From the cell containing the given text, extract its center point as [x, y] coordinate. 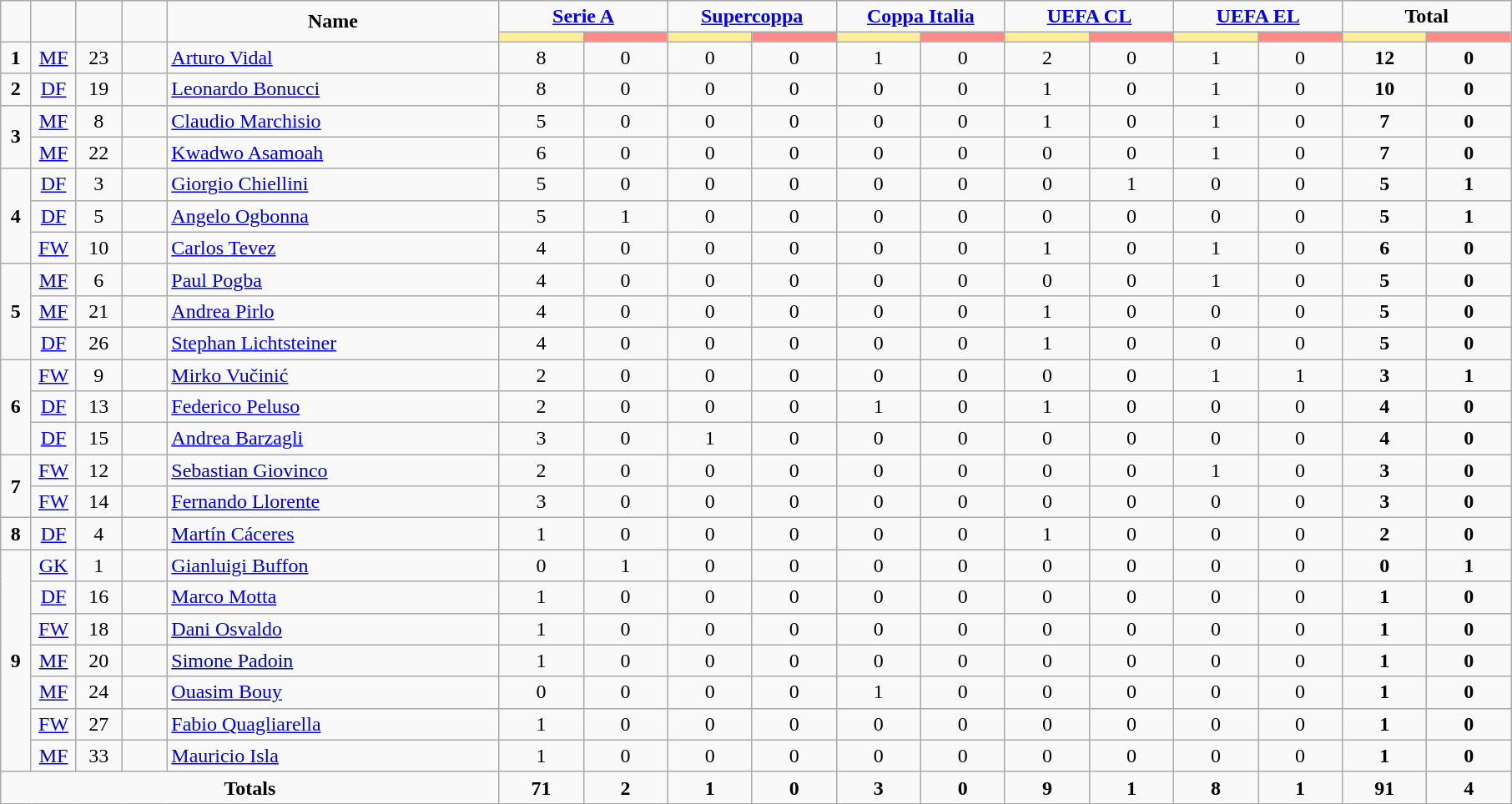
Totals [250, 787]
Kwadwo Asamoah [333, 153]
Simone Padoin [333, 661]
Gianluigi Buffon [333, 565]
14 [98, 502]
Carlos Tevez [333, 248]
Andrea Barzagli [333, 439]
20 [98, 661]
Angelo Ogbonna [333, 216]
Giorgio Chiellini [333, 184]
GK [53, 565]
71 [541, 787]
24 [98, 692]
Serie A [583, 17]
Martín Cáceres [333, 534]
27 [98, 724]
Mirko Vučinić [333, 374]
19 [98, 89]
13 [98, 407]
Andrea Pirlo [333, 311]
Total [1427, 17]
Fernando Llorente [333, 502]
Arturo Vidal [333, 58]
Leonardo Bonucci [333, 89]
26 [98, 343]
33 [98, 756]
Ouasim Bouy [333, 692]
91 [1385, 787]
22 [98, 153]
Dani Osvaldo [333, 629]
Claudio Marchisio [333, 121]
Paul Pogba [333, 279]
16 [98, 597]
UEFA CL [1089, 17]
UEFA EL [1257, 17]
Fabio Quagliarella [333, 724]
Coppa Italia [920, 17]
Federico Peluso [333, 407]
Supercoppa [752, 17]
15 [98, 439]
Marco Motta [333, 597]
Mauricio Isla [333, 756]
Sebastian Giovinco [333, 470]
21 [98, 311]
Stephan Lichtsteiner [333, 343]
23 [98, 58]
18 [98, 629]
Name [333, 22]
